Determine the [X, Y] coordinate at the center of the cell enclosing the given text.  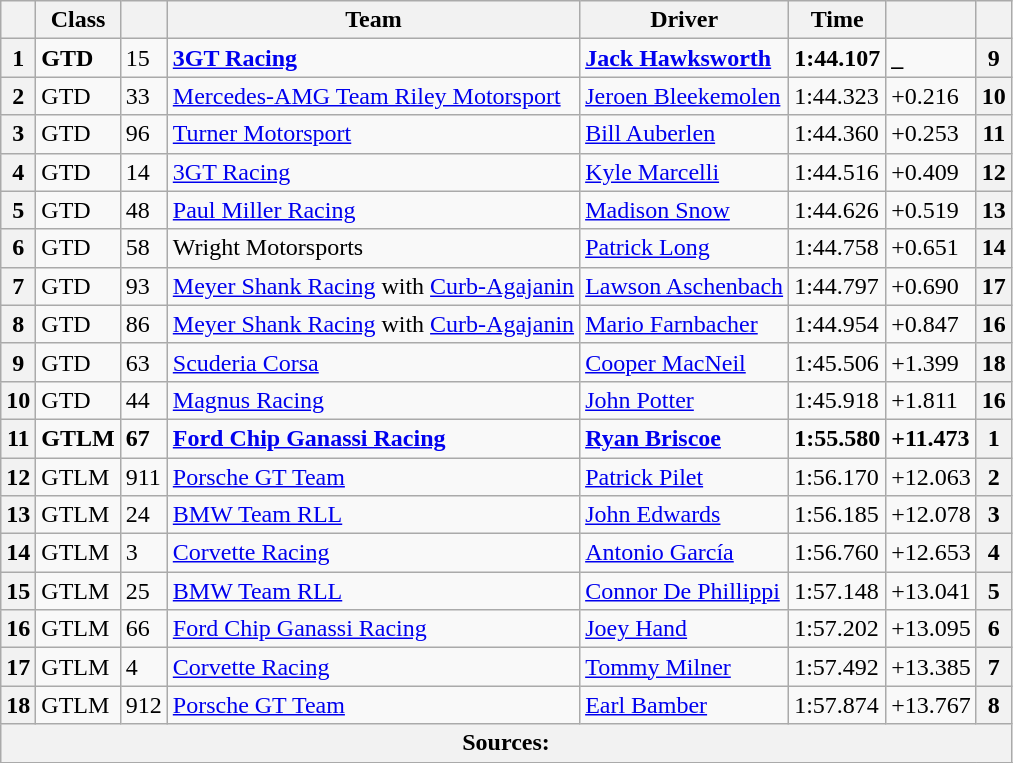
33 [144, 96]
1:44.626 [838, 210]
1:57.202 [838, 629]
1:44.516 [838, 172]
1:57.874 [838, 705]
John Potter [684, 400]
Team [373, 20]
58 [144, 248]
912 [144, 705]
Jeroen Bleekemolen [684, 96]
1:56.170 [838, 477]
63 [144, 362]
Mario Farnbacher [684, 324]
Jack Hawksworth [684, 58]
911 [144, 477]
John Edwards [684, 515]
1:57.148 [838, 591]
+13.041 [932, 591]
Connor De Phillippi [684, 591]
48 [144, 210]
Paul Miller Racing [373, 210]
+0.253 [932, 134]
Joey Hand [684, 629]
+0.651 [932, 248]
Patrick Pilet [684, 477]
Madison Snow [684, 210]
66 [144, 629]
1:56.185 [838, 515]
24 [144, 515]
+12.078 [932, 515]
+12.653 [932, 553]
+13.767 [932, 705]
Ryan Briscoe [684, 438]
Lawson Aschenbach [684, 286]
Tommy Milner [684, 667]
+0.409 [932, 172]
1:44.797 [838, 286]
+0.690 [932, 286]
25 [144, 591]
Antonio García [684, 553]
67 [144, 438]
Sources: [506, 743]
Turner Motorsport [373, 134]
Time [838, 20]
Kyle Marcelli [684, 172]
+0.519 [932, 210]
Driver [684, 20]
1:45.918 [838, 400]
+11.473 [932, 438]
Patrick Long [684, 248]
+0.216 [932, 96]
+12.063 [932, 477]
+13.095 [932, 629]
Mercedes-AMG Team Riley Motorsport [373, 96]
1:44.360 [838, 134]
93 [144, 286]
Bill Auberlen [684, 134]
+13.385 [932, 667]
Wright Motorsports [373, 248]
1:44.323 [838, 96]
Cooper MacNeil [684, 362]
96 [144, 134]
1:55.580 [838, 438]
1:44.758 [838, 248]
86 [144, 324]
+0.847 [932, 324]
44 [144, 400]
1:45.506 [838, 362]
+1.811 [932, 400]
Scuderia Corsa [373, 362]
1:44.954 [838, 324]
Magnus Racing [373, 400]
Earl Bamber [684, 705]
_ [932, 58]
1:57.492 [838, 667]
1:56.760 [838, 553]
Class [78, 20]
+1.399 [932, 362]
1:44.107 [838, 58]
